Pinpoint the cell where the given text exists, returning its [x, y] midpoint coordinate. 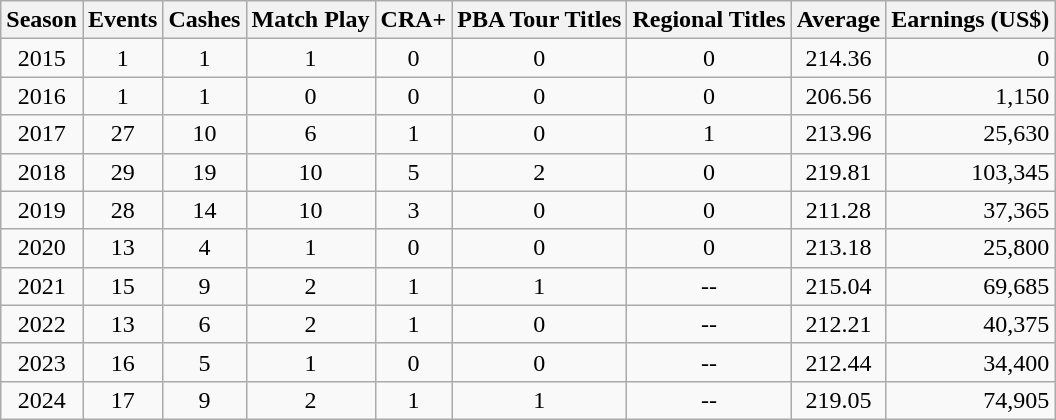
28 [122, 210]
2021 [42, 286]
2023 [42, 362]
2019 [42, 210]
206.56 [838, 96]
2024 [42, 400]
2015 [42, 58]
27 [122, 134]
2022 [42, 324]
16 [122, 362]
4 [204, 248]
2016 [42, 96]
2017 [42, 134]
219.05 [838, 400]
219.81 [838, 172]
213.96 [838, 134]
212.21 [838, 324]
25,630 [970, 134]
37,365 [970, 210]
Season [42, 20]
103,345 [970, 172]
Regional Titles [709, 20]
Match Play [310, 20]
15 [122, 286]
212.44 [838, 362]
PBA Tour Titles [540, 20]
Events [122, 20]
74,905 [970, 400]
3 [414, 210]
Earnings (US$) [970, 20]
CRA+ [414, 20]
2018 [42, 172]
Average [838, 20]
213.18 [838, 248]
2020 [42, 248]
17 [122, 400]
214.36 [838, 58]
1,150 [970, 96]
34,400 [970, 362]
19 [204, 172]
Cashes [204, 20]
25,800 [970, 248]
215.04 [838, 286]
69,685 [970, 286]
14 [204, 210]
40,375 [970, 324]
29 [122, 172]
211.28 [838, 210]
